For the text-containing cell, return its midpoint in [x, y] coordinate format. 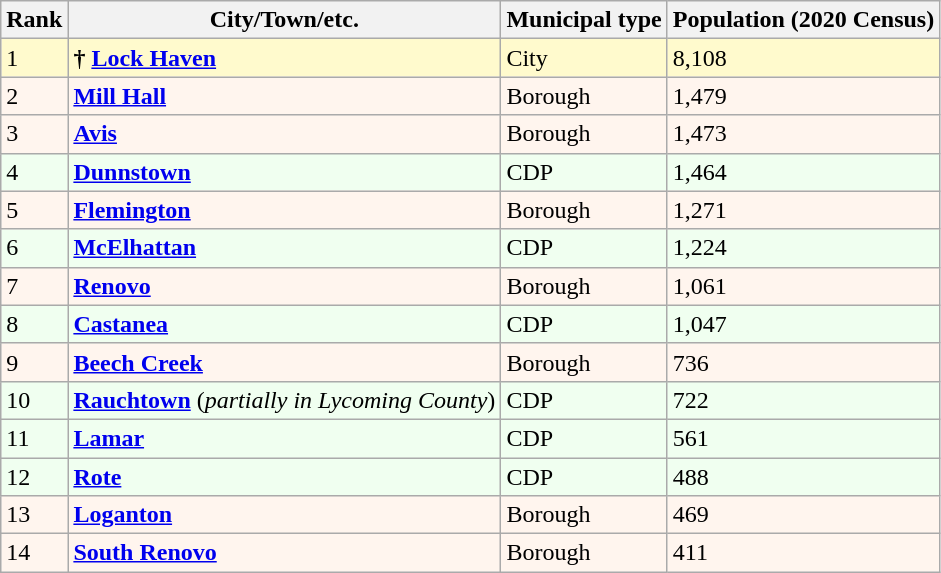
† Lock Haven [284, 58]
8,108 [803, 58]
McElhattan [284, 248]
Castanea [284, 324]
11 [34, 438]
1,061 [803, 286]
Rauchtown (partially in Lycoming County) [284, 400]
1,224 [803, 248]
Loganton [284, 515]
2 [34, 96]
6 [34, 248]
Beech Creek [284, 362]
9 [34, 362]
Population (2020 Census) [803, 20]
South Renovo [284, 553]
3 [34, 134]
1,464 [803, 172]
Municipal type [584, 20]
722 [803, 400]
1,473 [803, 134]
4 [34, 172]
1,271 [803, 210]
Lamar [284, 438]
Renovo [284, 286]
1,047 [803, 324]
City/Town/etc. [284, 20]
561 [803, 438]
7 [34, 286]
City [584, 58]
736 [803, 362]
13 [34, 515]
12 [34, 477]
1 [34, 58]
Dunnstown [284, 172]
Rank [34, 20]
488 [803, 477]
Avis [284, 134]
5 [34, 210]
Mill Hall [284, 96]
Rote [284, 477]
1,479 [803, 96]
10 [34, 400]
8 [34, 324]
411 [803, 553]
469 [803, 515]
14 [34, 553]
Flemington [284, 210]
